For the text-containing cell, return its midpoint in (X, Y) coordinate format. 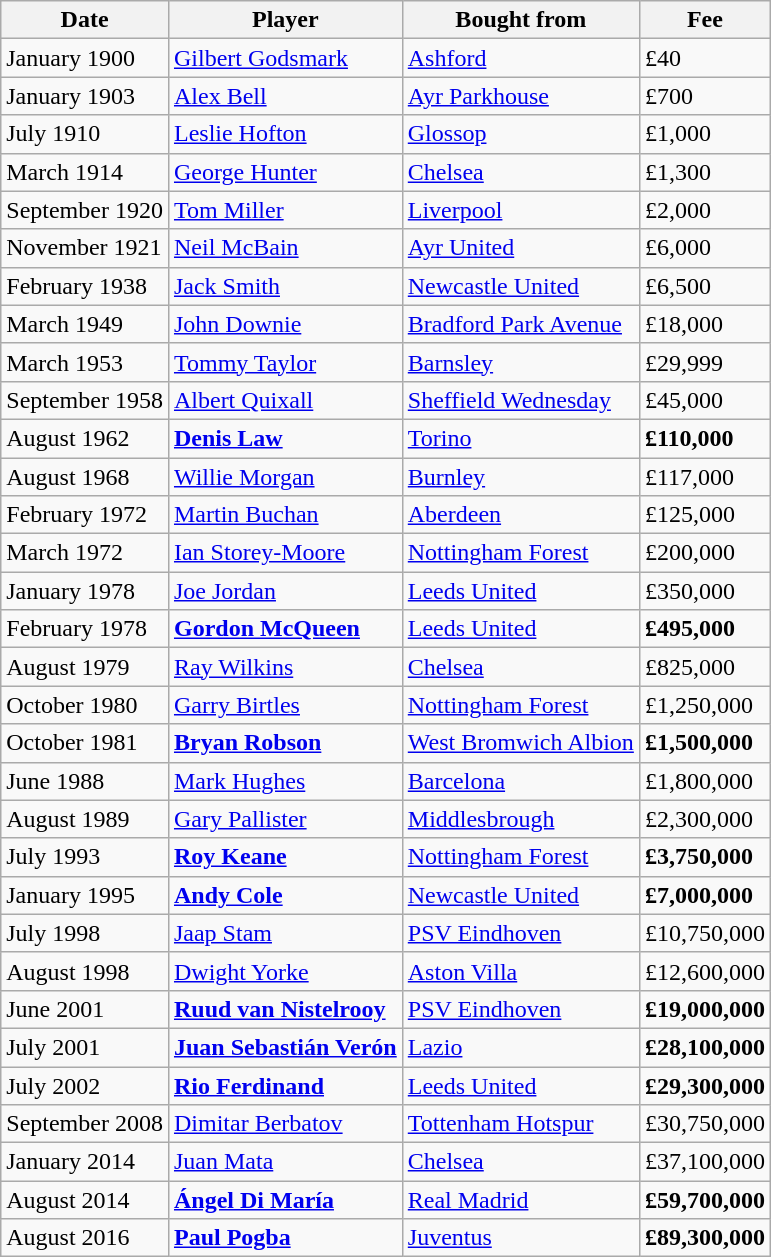
August 2016 (85, 1238)
February 1978 (85, 629)
August 1968 (85, 477)
Mark Hughes (285, 781)
Lazio (520, 1047)
£37,100,000 (704, 1162)
Gordon McQueen (285, 629)
March 1972 (85, 553)
£40 (704, 58)
January 1903 (85, 96)
Burnley (520, 477)
Andy Cole (285, 895)
September 2008 (85, 1124)
July 1910 (85, 134)
£18,000 (704, 324)
Sheffield Wednesday (520, 400)
Alex Bell (285, 96)
Fee (704, 20)
Bradford Park Avenue (520, 324)
Ruud van Nistelrooy (285, 1009)
Aberdeen (520, 515)
£10,750,000 (704, 933)
February 1938 (85, 286)
£700 (704, 96)
George Hunter (285, 172)
Ashford (520, 58)
West Bromwich Albion (520, 743)
Albert Quixall (285, 400)
Tottenham Hotspur (520, 1124)
£19,000,000 (704, 1009)
March 1949 (85, 324)
£2,000 (704, 210)
August 2014 (85, 1200)
Leslie Hofton (285, 134)
Torino (520, 438)
Gilbert Godsmark (285, 58)
£2,300,000 (704, 819)
Joe Jordan (285, 591)
£59,700,000 (704, 1200)
£1,800,000 (704, 781)
November 1921 (85, 248)
£200,000 (704, 553)
September 1958 (85, 400)
January 1978 (85, 591)
Barcelona (520, 781)
October 1981 (85, 743)
£1,000 (704, 134)
Ángel Di María (285, 1200)
January 1995 (85, 895)
Denis Law (285, 438)
Bought from (520, 20)
Ray Wilkins (285, 667)
£1,250,000 (704, 705)
Ayr United (520, 248)
£495,000 (704, 629)
£110,000 (704, 438)
Tom Miller (285, 210)
Bryan Robson (285, 743)
July 2001 (85, 1047)
£1,300 (704, 172)
Real Madrid (520, 1200)
Juan Mata (285, 1162)
£29,999 (704, 362)
£3,750,000 (704, 857)
£117,000 (704, 477)
January 2014 (85, 1162)
Neil McBain (285, 248)
August 1979 (85, 667)
June 2001 (85, 1009)
Martin Buchan (285, 515)
Aston Villa (520, 971)
Jack Smith (285, 286)
Paul Pogba (285, 1238)
£350,000 (704, 591)
£28,100,000 (704, 1047)
Roy Keane (285, 857)
£825,000 (704, 667)
February 1972 (85, 515)
Dwight Yorke (285, 971)
£6,500 (704, 286)
Middlesbrough (520, 819)
Gary Pallister (285, 819)
Garry Birtles (285, 705)
June 1988 (85, 781)
£6,000 (704, 248)
August 1998 (85, 971)
£45,000 (704, 400)
July 1993 (85, 857)
£125,000 (704, 515)
Dimitar Berbatov (285, 1124)
March 1953 (85, 362)
Willie Morgan (285, 477)
Date (85, 20)
£89,300,000 (704, 1238)
£30,750,000 (704, 1124)
July 2002 (85, 1085)
Jaap Stam (285, 933)
Ian Storey-Moore (285, 553)
£12,600,000 (704, 971)
March 1914 (85, 172)
Juan Sebastián Verón (285, 1047)
Ayr Parkhouse (520, 96)
Player (285, 20)
Barnsley (520, 362)
January 1900 (85, 58)
£29,300,000 (704, 1085)
July 1998 (85, 933)
Rio Ferdinand (285, 1085)
August 1989 (85, 819)
October 1980 (85, 705)
John Downie (285, 324)
Juventus (520, 1238)
£1,500,000 (704, 743)
Glossop (520, 134)
September 1920 (85, 210)
Tommy Taylor (285, 362)
August 1962 (85, 438)
£7,000,000 (704, 895)
Liverpool (520, 210)
